Provide the [x, y] coordinate of the cell's center where the given text is located.  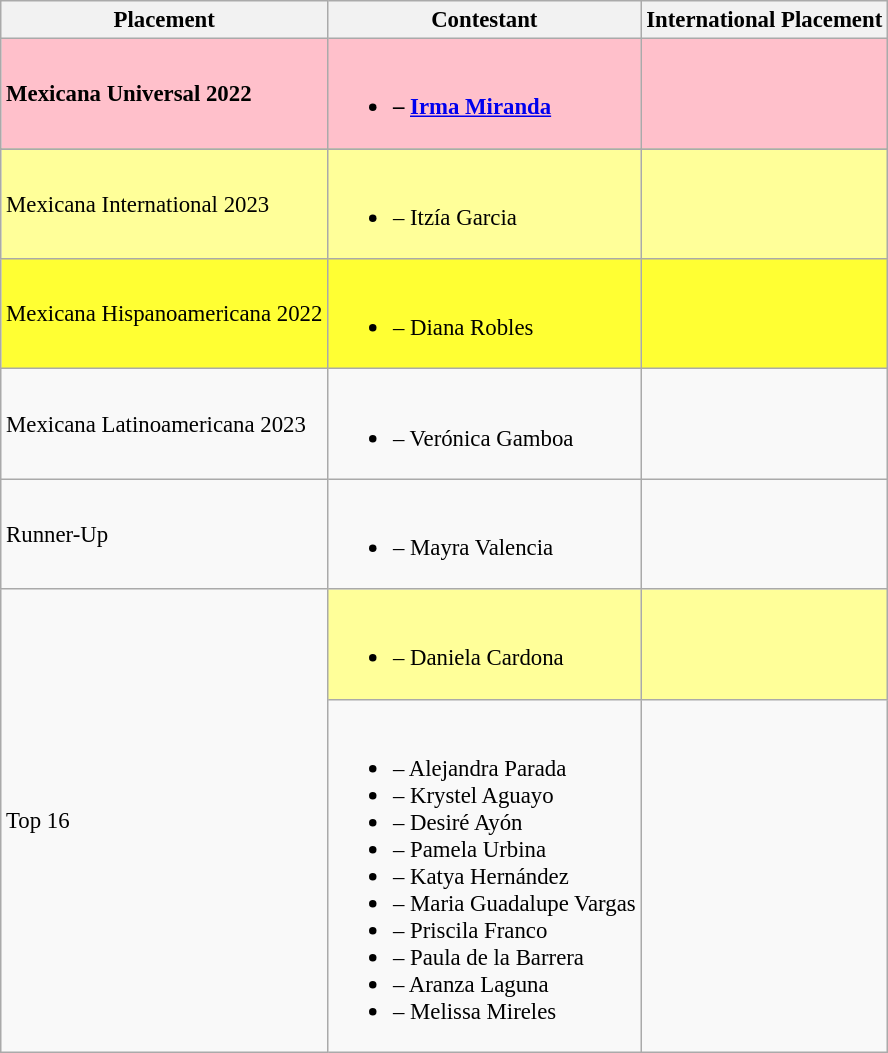
International Placement [764, 20]
Runner-Up [164, 534]
Top 16 [164, 820]
Mexicana Universal 2022 [164, 94]
Mexicana Hispanoamericana 2022 [164, 314]
Mexicana Latinoamericana 2023 [164, 424]
– Itzía Garcia [484, 204]
– Verónica Gamboa [484, 424]
– Mayra Valencia [484, 534]
– Daniela Cardona [484, 644]
– Diana Robles [484, 314]
Mexicana International 2023 [164, 204]
Placement [164, 20]
– Irma Miranda [484, 94]
Contestant [484, 20]
